Output the (X, Y) coordinate of the center of the cell containing the given text.  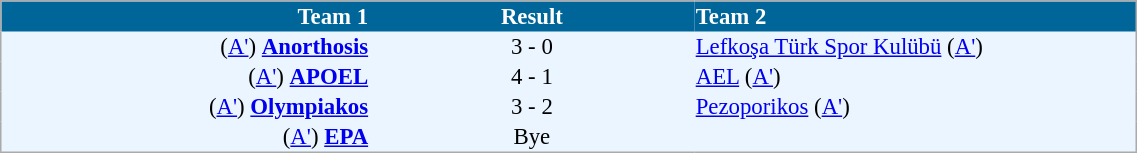
Lefkoşa Türk Spor Kulübü (A') (916, 47)
Team 1 (186, 16)
3 - 2 (532, 107)
Result (532, 16)
(A') Olympiakos (186, 107)
AEL (A') (916, 77)
Pezoporikos (A') (916, 107)
4 - 1 (532, 77)
Bye (532, 137)
Team 2 (916, 16)
(A') APOEL (186, 77)
(A') EPA (186, 137)
(A') Anorthosis (186, 47)
3 - 0 (532, 47)
